Return the (x, y) coordinate for the center point of the cell that contains the specified text.  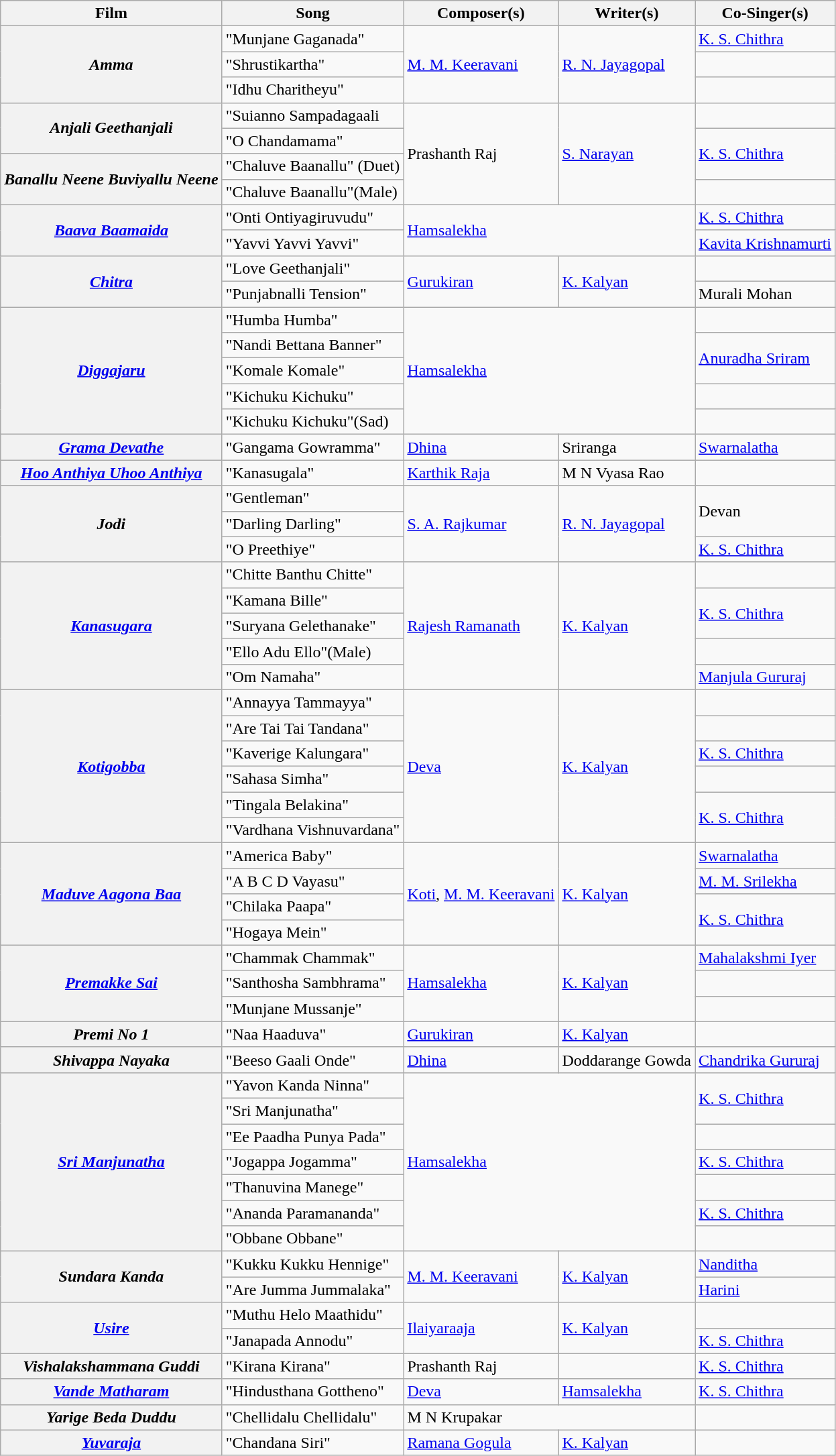
Kanasugara (111, 626)
Kavita Krishnamurti (766, 243)
Murali Mohan (766, 294)
Premi No 1 (111, 1034)
Song (312, 13)
"Obbane Obbane" (312, 1239)
Vishalakshammana Guddi (111, 1366)
"Suryana Gelethanake" (312, 626)
Karthik Raja (481, 473)
Maduve Aagona Baa (111, 894)
"Nandi Bettana Banner" (312, 345)
"Beeso Gaali Onde" (312, 1060)
Amma (111, 64)
Ramana Gogula (481, 1443)
Premakke Sai (111, 983)
Banallu Neene Buviyallu Neene (111, 179)
Mahalakshmi Iyer (766, 958)
Film (111, 13)
"Santhosha Sambhrama" (312, 983)
"Idhu Charitheyu" (312, 90)
"Annayya Tammayya" (312, 702)
"Chandana Siri" (312, 1443)
S. A. Rajkumar (481, 524)
Manjula Gururaj (766, 677)
Sundara Kanda (111, 1277)
Diggajaru (111, 371)
Nanditha (766, 1264)
"Darling Darling" (312, 524)
Ilaiyaraaja (481, 1328)
S. Narayan (627, 154)
Usire (111, 1328)
"Kaverige Kalungara" (312, 754)
"Humba Humba" (312, 320)
"Hogaya Mein" (312, 932)
"Naa Haaduva" (312, 1034)
"Vardhana Vishnuvardana" (312, 830)
"America Baby" (312, 856)
"Kichuku Kichuku" (312, 396)
"Love Geethanjali" (312, 268)
"Janapada Annodu" (312, 1341)
Koti, M. M. Keeravani (481, 894)
Vande Matharam (111, 1392)
"Yavvi Yavvi Yavvi" (312, 243)
Shivappa Nayaka (111, 1060)
"O Preethiye" (312, 549)
"Jogappa Jogamma" (312, 1162)
"Chitte Banthu Chitte" (312, 575)
Writer(s) (627, 13)
"Chaluve Baanallu"(Male) (312, 192)
"Chaluve Baanallu" (Duet) (312, 166)
"Komale Komale" (312, 371)
Sriranga (627, 447)
"Chellidalu Chellidalu" (312, 1417)
"Muthu Helo Maathidu" (312, 1315)
"Suianno Sampadagaali (312, 115)
Jodi (111, 524)
Yuvaraja (111, 1443)
"Chammak Chammak" (312, 958)
Baava Baamaida (111, 230)
"Munjane Mussanje" (312, 1009)
"Are Tai Tai Tandana" (312, 728)
Doddarange Gowda (627, 1060)
Co-Singer(s) (766, 13)
"Ello Adu Ello"(Male) (312, 651)
Yarige Beda Duddu (111, 1417)
"Kukku Kukku Hennige" (312, 1264)
"A B C D Vayasu" (312, 881)
Grama Devathe (111, 447)
"Ananda Paramananda" (312, 1213)
"Gangama Gowramma" (312, 447)
Anuradha Sriram (766, 358)
M N Krupakar (550, 1417)
"Punjabnalli Tension" (312, 294)
Hoo Anthiya Uhoo Anthiya (111, 473)
Harini (766, 1290)
"Yavon Kanda Ninna" (312, 1085)
Chitra (111, 281)
"Ee Paadha Punya Pada" (312, 1137)
Chandrika Gururaj (766, 1060)
Kotigobba (111, 766)
M N Vyasa Rao (627, 473)
Devan (766, 511)
"Om Namaha" (312, 677)
"Onti Ontiyagiruvudu" (312, 217)
"Are Jumma Jummalaka" (312, 1290)
"Sri Manjunatha" (312, 1111)
"Hindusthana Gottheno" (312, 1392)
M. M. Srilekha (766, 881)
Rajesh Ramanath (481, 626)
"Kamana Bille" (312, 600)
"Kichuku Kichuku"(Sad) (312, 422)
Composer(s) (481, 13)
"Shrustikartha" (312, 64)
"Kanasugala" (312, 473)
"Kirana Kirana" (312, 1366)
"Gentleman" (312, 498)
"O Chandamama" (312, 141)
"Tingala Belakina" (312, 805)
"Sahasa Simha" (312, 779)
"Munjane Gaganada" (312, 39)
Sri Manjunatha (111, 1162)
Anjali Geethanjali (111, 128)
"Thanuvina Manege" (312, 1188)
"Chilaka Paapa" (312, 907)
